Locate the cell with the specified text and output its [X, Y] center coordinate. 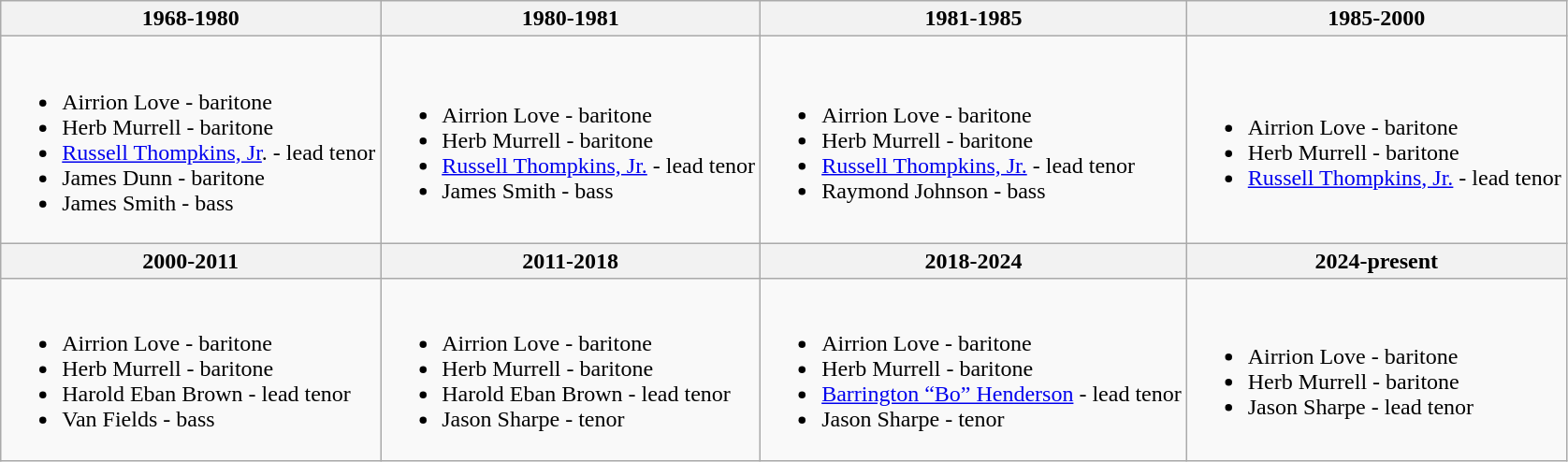
Airrion Love - baritoneHerb Murrell - baritoneRussell Thompkins, Jr. - lead tenor [1376, 140]
Airrion Love - baritoneHerb Murrell - baritoneHarold Eban Brown - lead tenorVan Fields - bass [191, 369]
Airrion Love - baritoneHerb Murrell - baritoneRussell Thompkins, Jr. - lead tenorRaymond Johnson - bass [974, 140]
2024-present [1376, 261]
1980-1981 [571, 19]
1985-2000 [1376, 19]
Airrion Love - baritoneHerb Murrell - baritoneRussell Thompkins, Jr. - lead tenorJames Smith - bass [571, 140]
2000-2011 [191, 261]
Airrion Love - baritoneHerb Murrell - baritoneJason Sharpe - lead tenor [1376, 369]
Airrion Love - baritoneHerb Murrell - baritoneBarrington “Bo” Henderson - lead tenorJason Sharpe - tenor [974, 369]
Airrion Love - baritoneHerb Murrell - baritoneRussell Thompkins, Jr. - lead tenorJames Dunn - baritoneJames Smith - bass [191, 140]
2018-2024 [974, 261]
2011-2018 [571, 261]
1981-1985 [974, 19]
Airrion Love - baritoneHerb Murrell - baritoneHarold Eban Brown - lead tenorJason Sharpe - tenor [571, 369]
1968-1980 [191, 19]
